From the cell containing the given text, extract its center point as (x, y) coordinate. 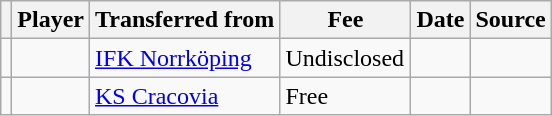
Fee (346, 20)
Undisclosed (346, 58)
IFK Norrköping (185, 58)
Player (51, 20)
Free (346, 96)
Transferred from (185, 20)
Date (440, 20)
Source (510, 20)
KS Cracovia (185, 96)
